Determine the (x, y) coordinate at the center of the cell enclosing the given text.  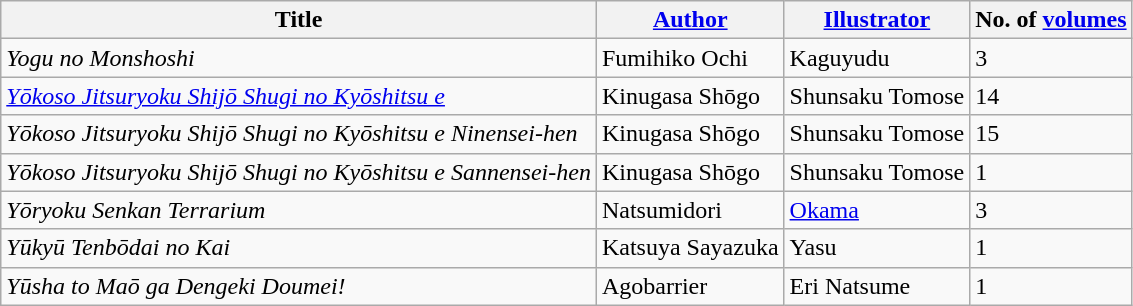
Okama (877, 210)
Natsumidori (690, 210)
No. of volumes (1051, 20)
Yōkoso Jitsuryoku Shijō Shugi no Kyōshitsu e Ninensei-hen (299, 134)
Title (299, 20)
Illustrator (877, 20)
Author (690, 20)
Yōkoso Jitsuryoku Shijō Shugi no Kyōshitsu e Sannensei-hen (299, 172)
Yūkyū Tenbōdai no Kai (299, 248)
Katsuya Sayazuka (690, 248)
Yūsha to Maō ga Dengeki Doumei! (299, 286)
Yogu no Monshoshi (299, 58)
Eri Natsume (877, 286)
14 (1051, 96)
15 (1051, 134)
Agobarrier (690, 286)
Yasu (877, 248)
Kaguyudu (877, 58)
Yōryoku Senkan Terrarium (299, 210)
Fumihiko Ochi (690, 58)
Yōkoso Jitsuryoku Shijō Shugi no Kyōshitsu e (299, 96)
